Locate the cell with the specified text and output its [X, Y] center coordinate. 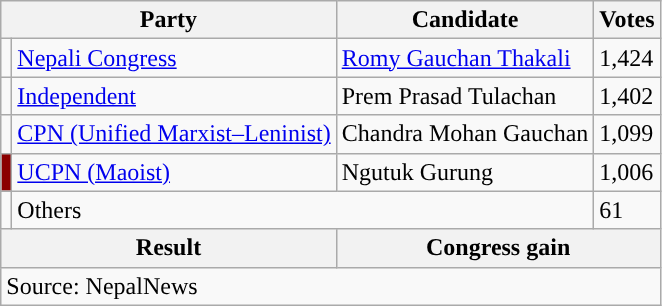
61 [627, 210]
Others [303, 210]
1,099 [627, 134]
1,402 [627, 96]
Source: NepalNews [330, 286]
Romy Gauchan Thakali [465, 58]
Votes [627, 20]
Result [168, 248]
Candidate [465, 20]
Party [168, 20]
CPN (Unified Marxist–Leninist) [174, 134]
1,006 [627, 172]
Independent [174, 96]
UCPN (Maoist) [174, 172]
Ngutuk Gurung [465, 172]
Nepali Congress [174, 58]
Chandra Mohan Gauchan [465, 134]
1,424 [627, 58]
Prem Prasad Tulachan [465, 96]
Congress gain [498, 248]
